Scan for the cell matching the given text and deliver its [X, Y] coordinate at center. 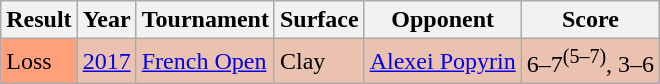
Clay [319, 62]
French Open [205, 62]
2017 [106, 62]
Loss [39, 62]
Result [39, 20]
Year [106, 20]
Alexei Popyrin [442, 62]
Opponent [442, 20]
Surface [319, 20]
Score [590, 20]
6–7(5–7), 3–6 [590, 62]
Tournament [205, 20]
